Capture the cell that displays the provided text and extract its (x, y) central coordinate. 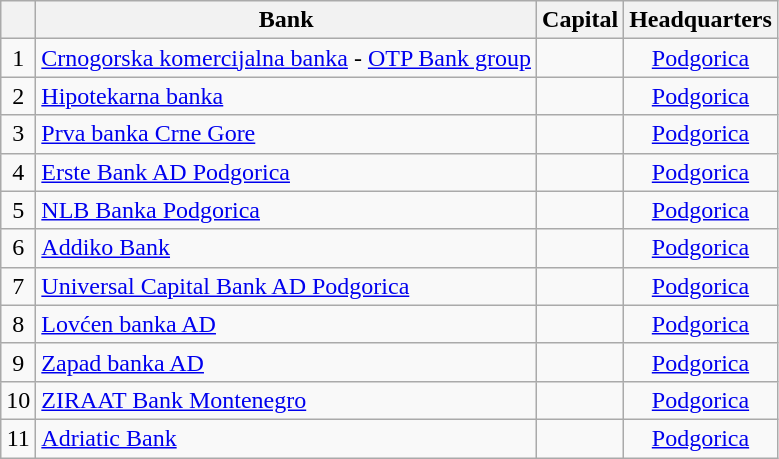
7 (18, 286)
Bank (286, 20)
9 (18, 362)
Adriatic Bank (286, 438)
8 (18, 324)
Crnogorska komercijalna banka - OTP Bank group (286, 58)
Addiko Bank (286, 248)
Headquarters (701, 20)
6 (18, 248)
2 (18, 96)
Erste Bank AD Podgorica (286, 172)
Universal Capital Bank AD Podgorica (286, 286)
3 (18, 134)
5 (18, 210)
Prva banka Crne Gore (286, 134)
Zapad banka AD (286, 362)
Lovćen banka AD (286, 324)
11 (18, 438)
Hipotekarna banka (286, 96)
1 (18, 58)
NLB Banka Podgorica (286, 210)
Capital (580, 20)
10 (18, 400)
4 (18, 172)
ZIRAAT Bank Montenegro (286, 400)
